Extract the (X, Y) coordinate from the center of the cell holding the provided text.  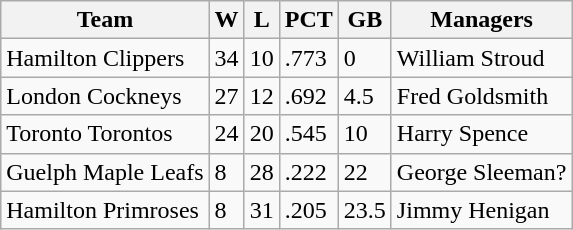
.692 (308, 96)
Harry Spence (482, 134)
27 (226, 96)
Fred Goldsmith (482, 96)
.545 (308, 134)
Jimmy Henigan (482, 210)
.222 (308, 172)
22 (364, 172)
George Sleeman? (482, 172)
W (226, 20)
24 (226, 134)
.773 (308, 58)
Managers (482, 20)
20 (262, 134)
William Stroud (482, 58)
28 (262, 172)
0 (364, 58)
Hamilton Primroses (105, 210)
Team (105, 20)
23.5 (364, 210)
34 (226, 58)
PCT (308, 20)
31 (262, 210)
London Cockneys (105, 96)
Hamilton Clippers (105, 58)
Toronto Torontos (105, 134)
.205 (308, 210)
GB (364, 20)
12 (262, 96)
Guelph Maple Leafs (105, 172)
L (262, 20)
4.5 (364, 96)
